From the cell containing the given text, extract its center point as [x, y] coordinate. 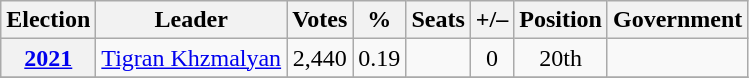
% [380, 20]
0.19 [380, 58]
20th [561, 58]
Votes [320, 20]
Position [561, 20]
2,440 [320, 58]
+/– [492, 20]
Election [48, 20]
Government [677, 20]
Leader [192, 20]
Seats [438, 20]
Tigran Khzmalyan [192, 58]
2021 [48, 58]
0 [492, 58]
